Pinpoint the cell where the given text exists, returning its (X, Y) midpoint coordinate. 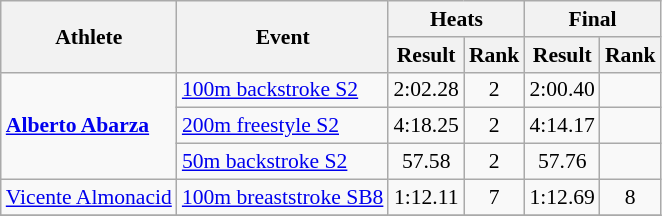
2:02.28 (426, 90)
Vicente Almonacid (89, 197)
1:12.11 (426, 197)
50m backstroke S2 (283, 162)
100m breaststroke SB8 (283, 197)
Final (592, 19)
200m freestyle S2 (283, 126)
4:14.17 (562, 126)
100m backstroke S2 (283, 90)
Event (283, 36)
57.58 (426, 162)
7 (494, 197)
4:18.25 (426, 126)
Alberto Abarza (89, 126)
1:12.69 (562, 197)
8 (630, 197)
2:00.40 (562, 90)
Athlete (89, 36)
Heats (456, 19)
57.76 (562, 162)
